Locate the cell with the specified text and output its (x, y) center coordinate. 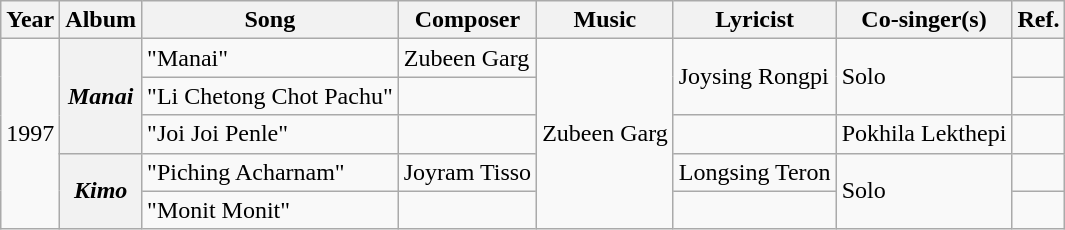
"Piching Acharnam" (270, 172)
Album (101, 20)
Composer (467, 20)
Music (606, 20)
Song (270, 20)
Manai (101, 96)
Joyram Tisso (467, 172)
Joysing Rongpi (754, 77)
"Li Chetong Chot Pachu" (270, 96)
Kimo (101, 191)
Co-singer(s) (924, 20)
Longsing Teron (754, 172)
"Monit Monit" (270, 210)
Ref. (1038, 20)
Lyricist (754, 20)
"Joi Joi Penle" (270, 134)
Pokhila Lekthepi (924, 134)
Year (30, 20)
1997 (30, 134)
"Manai" (270, 58)
